Return the [x, y] coordinate for the center point of the cell that contains the specified text.  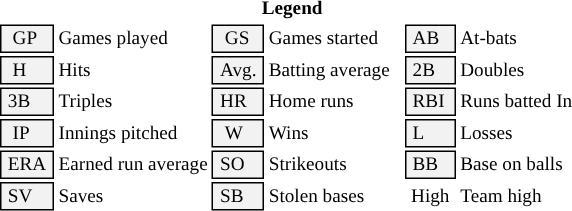
L [430, 133]
High [430, 196]
H [27, 70]
SB [238, 196]
Home runs [334, 102]
HR [238, 102]
Saves [133, 196]
2B [430, 70]
Wins [334, 133]
Batting average [334, 70]
Hits [133, 70]
AB [430, 38]
GP [27, 38]
Triples [133, 102]
RBI [430, 102]
Innings pitched [133, 133]
Avg. [238, 70]
Stolen bases [334, 196]
Earned run average [133, 164]
W [238, 133]
GS [238, 38]
BB [430, 164]
Strikeouts [334, 164]
Games played [133, 38]
IP [27, 133]
SO [238, 164]
ERA [27, 164]
SV [27, 196]
Games started [334, 38]
3B [27, 102]
